From the cell containing the given text, extract its center point as (x, y) coordinate. 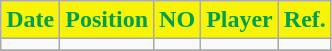
Ref. (304, 20)
Date (30, 20)
NO (178, 20)
Player (240, 20)
Position (107, 20)
